Capture the cell that displays the provided text and extract its [x, y] central coordinate. 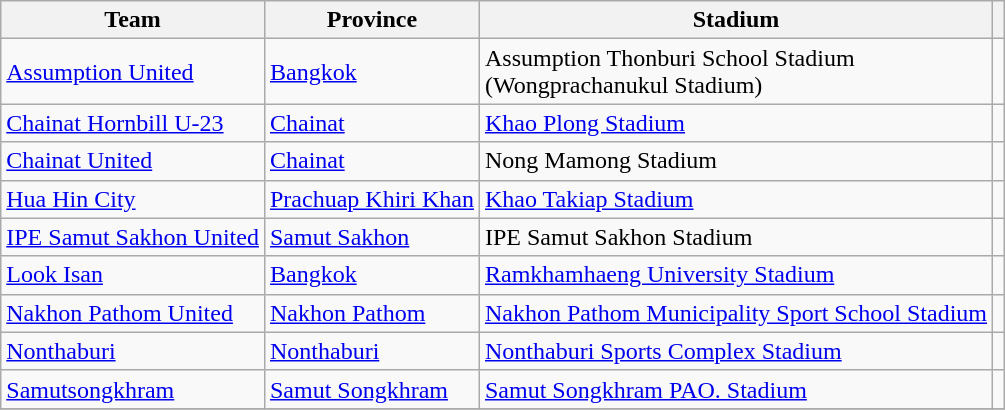
Nakhon Pathom United [133, 313]
Samut Songkhram PAO. Stadium [736, 389]
Assumption Thonburi School Stadium(Wongprachanukul Stadium) [736, 72]
Chainat United [133, 161]
IPE Samut Sakhon United [133, 237]
Nakhon Pathom Municipality Sport School Stadium [736, 313]
Stadium [736, 20]
Team [133, 20]
IPE Samut Sakhon Stadium [736, 237]
Chainat Hornbill U-23 [133, 123]
Nong Mamong Stadium [736, 161]
Khao Plong Stadium [736, 123]
Hua Hin City [133, 199]
Province [372, 20]
Nakhon Pathom [372, 313]
Samutsongkhram [133, 389]
Ramkhamhaeng University Stadium [736, 275]
Prachuap Khiri Khan [372, 199]
Nonthaburi Sports Complex Stadium [736, 351]
Khao Takiap Stadium [736, 199]
Look Isan [133, 275]
Samut Songkhram [372, 389]
Samut Sakhon [372, 237]
Assumption United [133, 72]
